Search for the cell housing the specified text and yield its [x, y] center coordinate. 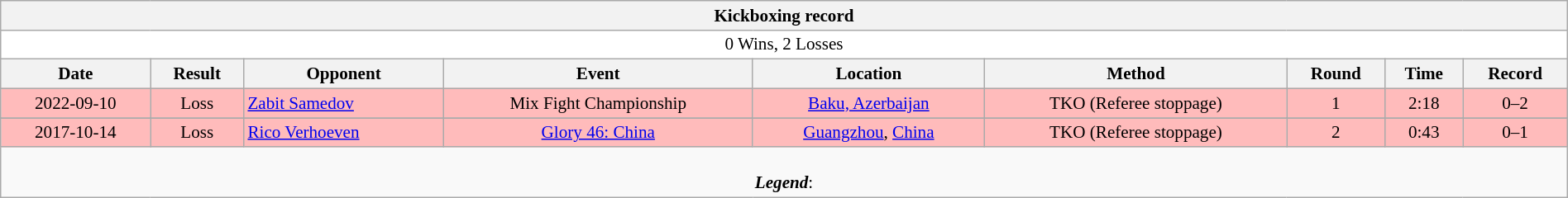
2:18 [1424, 102]
Location [868, 74]
0–1 [1515, 132]
Opponent [343, 74]
Time [1424, 74]
Method [1136, 74]
2022-09-10 [76, 102]
Round [1336, 74]
Result [197, 74]
Rico Verhoeven [343, 132]
2017-10-14 [76, 132]
Glory 46: China [599, 132]
Event [599, 74]
Baku, Azerbaijan [868, 102]
Mix Fight Championship [599, 102]
Record [1515, 74]
0–2 [1515, 102]
Date [76, 74]
2 [1336, 132]
Zabit Samedov [343, 102]
1 [1336, 102]
Legend: [784, 172]
0:43 [1424, 132]
Guangzhou, China [868, 132]
Kickboxing record [784, 15]
0 Wins, 2 Losses [784, 45]
